From the cell containing the given text, extract its center point as (x, y) coordinate. 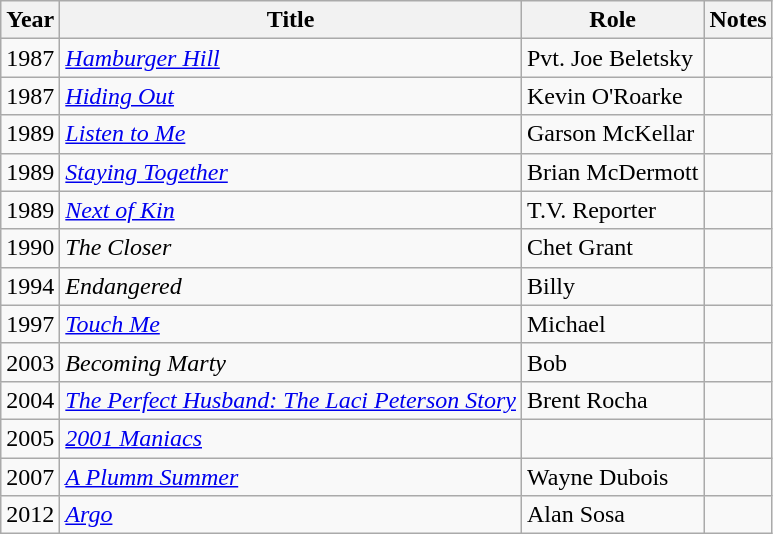
2001 Maniacs (291, 438)
Listen to Me (291, 134)
Brian McDermott (612, 172)
1997 (30, 324)
Kevin O'Roarke (612, 96)
Garson McKellar (612, 134)
The Perfect Husband: The Laci Peterson Story (291, 400)
Argo (291, 515)
T.V. Reporter (612, 210)
Michael (612, 324)
2004 (30, 400)
Staying Together (291, 172)
1990 (30, 248)
2005 (30, 438)
Role (612, 20)
Wayne Dubois (612, 477)
Brent Rocha (612, 400)
A Plumm Summer (291, 477)
Next of Kin (291, 210)
Billy (612, 286)
Notes (738, 20)
2012 (30, 515)
2007 (30, 477)
Pvt. Joe Beletsky (612, 58)
Bob (612, 362)
1994 (30, 286)
Year (30, 20)
The Closer (291, 248)
Chet Grant (612, 248)
Hiding Out (291, 96)
Becoming Marty (291, 362)
2003 (30, 362)
Endangered (291, 286)
Hamburger Hill (291, 58)
Touch Me (291, 324)
Title (291, 20)
Alan Sosa (612, 515)
